Search for the cell housing the specified text and yield its [X, Y] center coordinate. 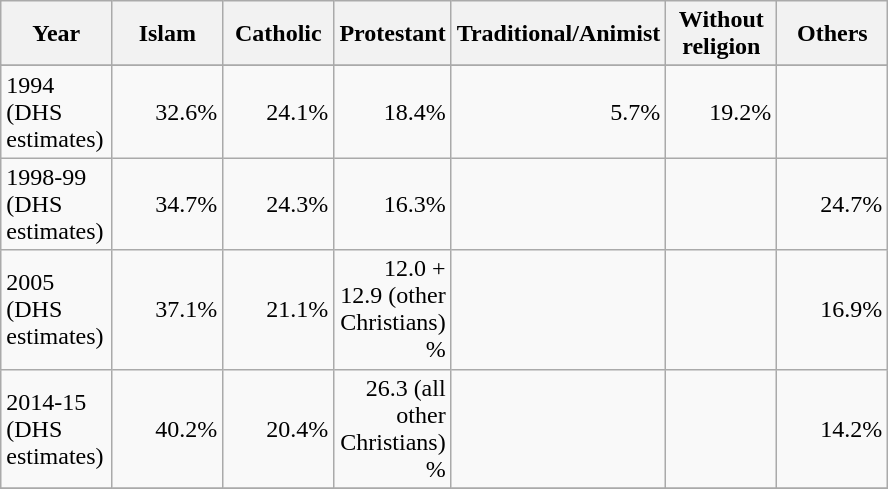
Catholic [278, 34]
5.7% [558, 112]
1998-99 (DHS estimates) [56, 204]
18.4% [392, 112]
2005 (DHS estimates) [56, 310]
2014-15 (DHS estimates) [56, 428]
Islam [168, 34]
24.1% [278, 112]
20.4% [278, 428]
16.3% [392, 204]
Others [832, 34]
12.0 + 12.9 (other Christians) % [392, 310]
Protestant [392, 34]
Year [56, 34]
24.3% [278, 204]
40.2% [168, 428]
32.6% [168, 112]
Without religion [722, 34]
37.1% [168, 310]
1994 (DHS estimates) [56, 112]
34.7% [168, 204]
14.2% [832, 428]
Traditional/Animist [558, 34]
16.9% [832, 310]
26.3 (all other Christians) % [392, 428]
19.2% [722, 112]
24.7% [832, 204]
21.1% [278, 310]
